Locate the cell with the specified text and output its [x, y] center coordinate. 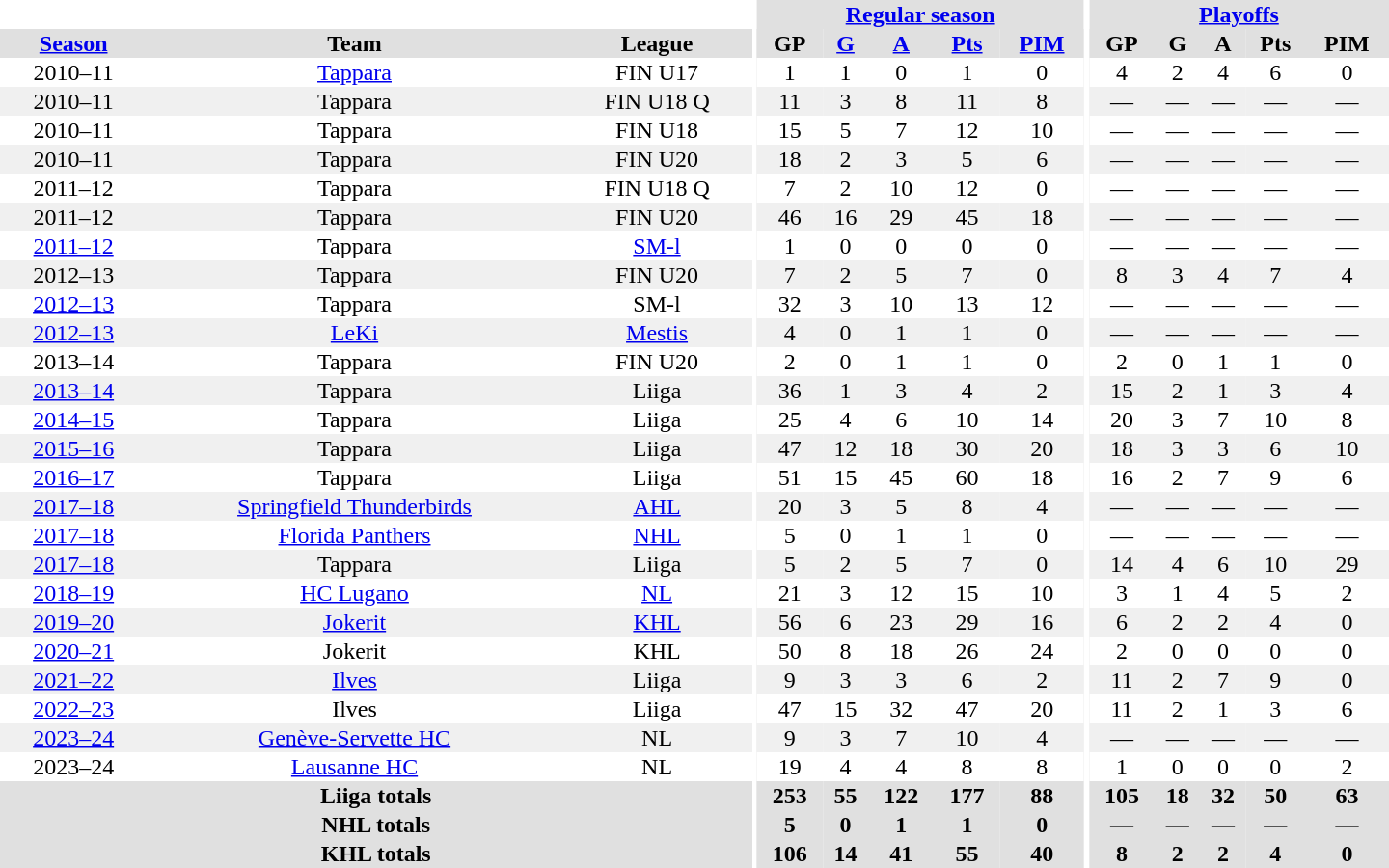
24 [1042, 651]
LeKi [354, 333]
KHL totals [376, 854]
46 [790, 217]
League [658, 43]
2018–19 [73, 593]
23 [901, 622]
56 [790, 622]
Playoffs [1239, 14]
Genève-Servette HC [354, 738]
2020–21 [73, 651]
Springfield Thunderbirds [354, 506]
Team [354, 43]
41 [901, 854]
FIN U17 [658, 72]
26 [967, 651]
2019–20 [73, 622]
2015–16 [73, 448]
2021–22 [73, 680]
NHL [658, 535]
2022–23 [73, 709]
63 [1347, 796]
51 [790, 477]
21 [790, 593]
Florida Panthers [354, 535]
19 [790, 767]
177 [967, 796]
106 [790, 854]
36 [790, 391]
30 [967, 448]
NHL totals [376, 825]
88 [1042, 796]
Mestis [658, 333]
HC Lugano [354, 593]
13 [967, 304]
40 [1042, 854]
105 [1122, 796]
Liiga totals [376, 796]
253 [790, 796]
AHL [658, 506]
60 [967, 477]
2014–15 [73, 420]
122 [901, 796]
FIN U18 [658, 130]
Season [73, 43]
Lausanne HC [354, 767]
25 [790, 420]
Regular season [920, 14]
2016–17 [73, 477]
